Return the (X, Y) coordinate for the center point of the cell that contains the specified text.  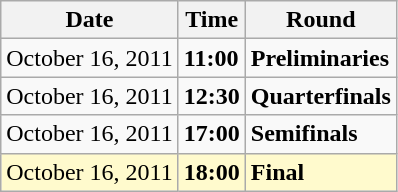
Final (320, 172)
Quarterfinals (320, 96)
11:00 (212, 58)
Date (90, 20)
18:00 (212, 172)
Preliminaries (320, 58)
Semifinals (320, 134)
12:30 (212, 96)
Time (212, 20)
Round (320, 20)
17:00 (212, 134)
